Determine the [x, y] coordinate at the center of the cell enclosing the given text.  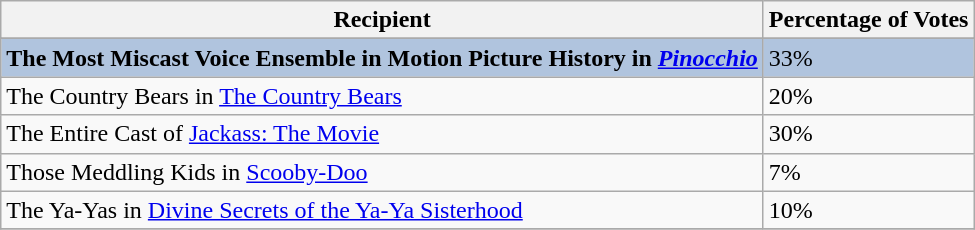
20% [868, 96]
The Country Bears in The Country Bears [382, 96]
Those Meddling Kids in Scooby-Doo [382, 172]
10% [868, 210]
The Most Miscast Voice Ensemble in Motion Picture History in Pinocchio [382, 58]
The Entire Cast of Jackass: The Movie [382, 134]
7% [868, 172]
33% [868, 58]
Recipient [382, 20]
The Ya-Yas in Divine Secrets of the Ya-Ya Sisterhood [382, 210]
30% [868, 134]
Percentage of Votes [868, 20]
